Pinpoint the cell where the given text exists, returning its (X, Y) midpoint coordinate. 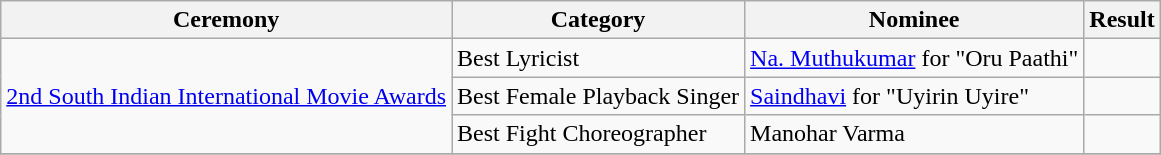
Manohar Varma (914, 134)
2nd South Indian International Movie Awards (226, 96)
Saindhavi for "Uyirin Uyire" (914, 96)
Best Fight Choreographer (598, 134)
Best Lyricist (598, 58)
Best Female Playback Singer (598, 96)
Result (1122, 20)
Na. Muthukumar for "Oru Paathi" (914, 58)
Category (598, 20)
Ceremony (226, 20)
Nominee (914, 20)
